Search for the cell housing the specified text and yield its (X, Y) center coordinate. 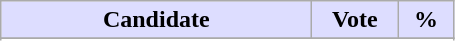
Vote (355, 20)
Candidate (156, 20)
% (426, 20)
